Scan for the cell matching the given text and deliver its [x, y] coordinate at center. 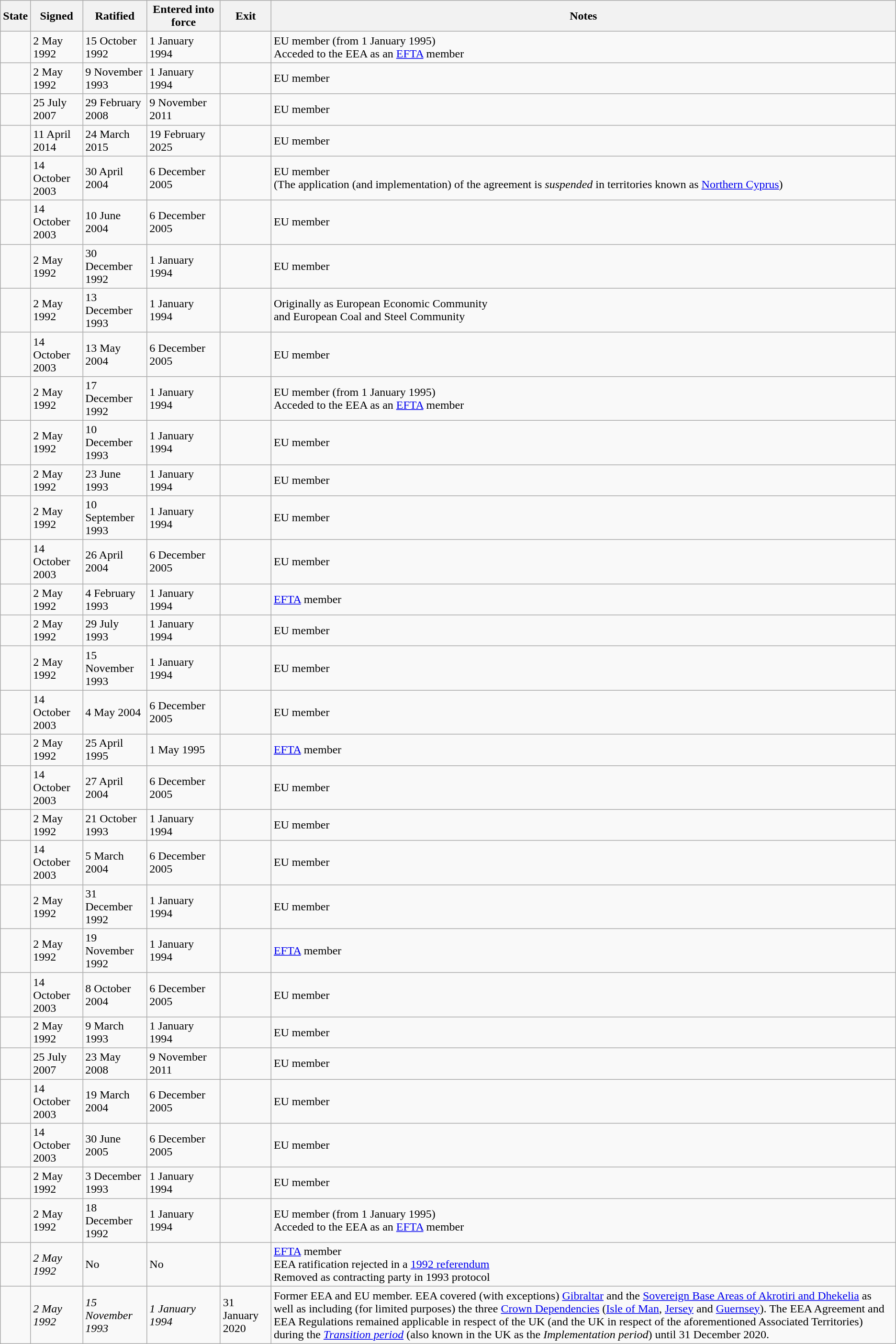
Entered into force [184, 16]
Signed [56, 16]
4 February 1993 [115, 599]
18 December 1992 [115, 1221]
19 November 1992 [115, 951]
3 December 1993 [115, 1183]
19 February 2025 [184, 141]
31 January 2020 [246, 1315]
17 December 1992 [115, 398]
10 December 1993 [115, 442]
29 February 2008 [115, 109]
State [15, 16]
9 November 1993 [115, 78]
24 March 2015 [115, 141]
23 May 2008 [115, 1064]
10 September 1993 [115, 518]
Ratified [115, 16]
15 October 1992 [115, 47]
1 May 1995 [184, 750]
4 May 2004 [115, 712]
EFTA memberEEA ratification rejected in a 1992 referendumRemoved as contracting party in 1993 protocol [583, 1265]
30 April 2004 [115, 178]
5 March 2004 [115, 862]
27 April 2004 [115, 787]
13 May 2004 [115, 354]
21 October 1993 [115, 825]
EU member(The application (and implementation) of the agreement is suspended in territories known as Northern Cyprus) [583, 178]
Originally as European Economic Communityand European Coal and Steel Community [583, 310]
25 April 1995 [115, 750]
8 October 2004 [115, 995]
31 December 1992 [115, 907]
Notes [583, 16]
26 April 2004 [115, 562]
13 December 1993 [115, 310]
30 June 2005 [115, 1145]
Exit [246, 16]
10 June 2004 [115, 222]
19 March 2004 [115, 1101]
23 June 1993 [115, 480]
30 December 1992 [115, 266]
11 April 2014 [56, 141]
29 July 1993 [115, 631]
9 March 1993 [115, 1032]
